Pinpoint the cell where the given text exists, returning its (x, y) midpoint coordinate. 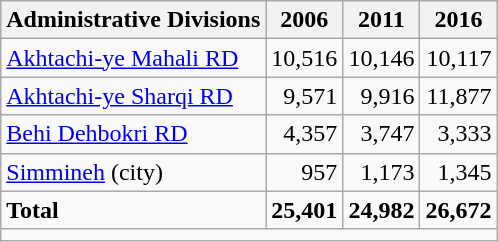
1,345 (458, 172)
25,401 (304, 210)
4,357 (304, 134)
1,173 (382, 172)
Akhtachi-ye Mahali RD (134, 58)
Administrative Divisions (134, 20)
26,672 (458, 210)
Behi Dehbokri RD (134, 134)
9,571 (304, 96)
2011 (382, 20)
2016 (458, 20)
2006 (304, 20)
9,916 (382, 96)
Simmineh (city) (134, 172)
Total (134, 210)
10,516 (304, 58)
3,747 (382, 134)
957 (304, 172)
3,333 (458, 134)
10,146 (382, 58)
Akhtachi-ye Sharqi RD (134, 96)
24,982 (382, 210)
10,117 (458, 58)
11,877 (458, 96)
